Provide the [x, y] coordinate of the cell's center where the given text is located.  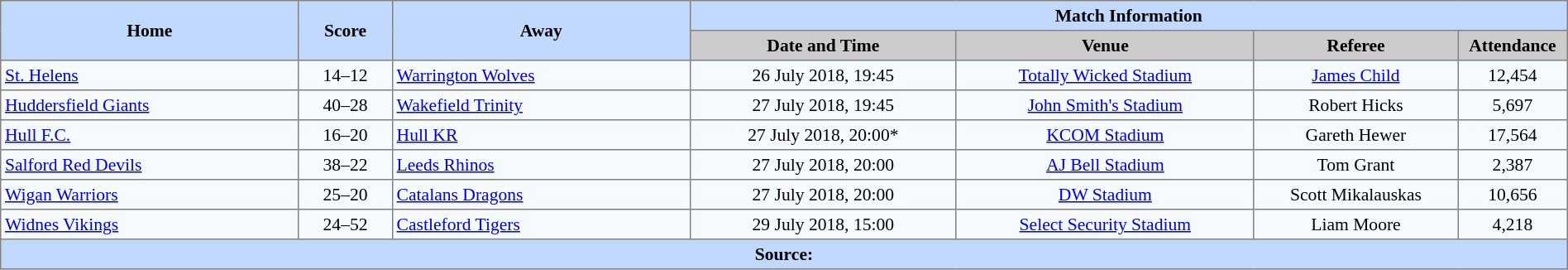
Tom Grant [1355, 165]
17,564 [1513, 135]
14–12 [346, 75]
Home [150, 31]
Castleford Tigers [541, 224]
10,656 [1513, 195]
DW Stadium [1105, 195]
Leeds Rhinos [541, 165]
16–20 [346, 135]
5,697 [1513, 105]
Source: [784, 254]
Robert Hicks [1355, 105]
4,218 [1513, 224]
2,387 [1513, 165]
AJ Bell Stadium [1105, 165]
40–28 [346, 105]
27 July 2018, 19:45 [823, 105]
Totally Wicked Stadium [1105, 75]
12,454 [1513, 75]
Scott Mikalauskas [1355, 195]
KCOM Stadium [1105, 135]
Liam Moore [1355, 224]
26 July 2018, 19:45 [823, 75]
Wigan Warriors [150, 195]
Catalans Dragons [541, 195]
Huddersfield Giants [150, 105]
29 July 2018, 15:00 [823, 224]
Warrington Wolves [541, 75]
James Child [1355, 75]
John Smith's Stadium [1105, 105]
Hull KR [541, 135]
Match Information [1128, 16]
Date and Time [823, 46]
24–52 [346, 224]
Select Security Stadium [1105, 224]
Salford Red Devils [150, 165]
Gareth Hewer [1355, 135]
Wakefield Trinity [541, 105]
Score [346, 31]
25–20 [346, 195]
Attendance [1513, 46]
Away [541, 31]
Widnes Vikings [150, 224]
38–22 [346, 165]
Hull F.C. [150, 135]
St. Helens [150, 75]
Referee [1355, 46]
Venue [1105, 46]
27 July 2018, 20:00* [823, 135]
